For the text-containing cell, return its midpoint in [X, Y] coordinate format. 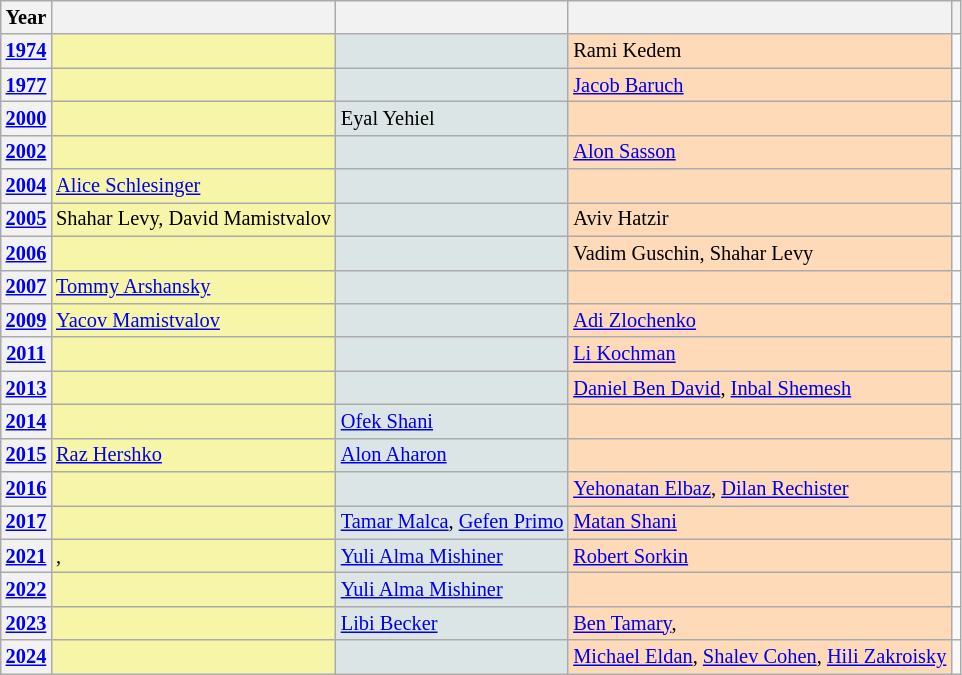
2007 [26, 287]
2016 [26, 489]
Adi Zlochenko [760, 320]
2005 [26, 219]
Li Kochman [760, 354]
Yacov Mamistvalov [194, 320]
Alice Schlesinger [194, 186]
Daniel Ben David, Inbal Shemesh [760, 388]
Robert Sorkin [760, 556]
2002 [26, 152]
Tommy Arshansky [194, 287]
2006 [26, 253]
Shahar Levy, David Mamistvalov [194, 219]
Yehonatan Elbaz, Dilan Rechister [760, 489]
Rami Kedem [760, 51]
2000 [26, 118]
2021 [26, 556]
Ofek Shani [452, 421]
2011 [26, 354]
Alon Aharon [452, 455]
, [194, 556]
Jacob Baruch [760, 85]
2017 [26, 522]
1974 [26, 51]
Tamar Malca, Gefen Primo [452, 522]
2014 [26, 421]
2023 [26, 623]
Ben Tamary, [760, 623]
2004 [26, 186]
Libi Becker [452, 623]
Matan Shani [760, 522]
2013 [26, 388]
Year [26, 17]
Raz Hershko [194, 455]
Eyal Yehiel [452, 118]
2015 [26, 455]
2009 [26, 320]
1977 [26, 85]
Aviv Hatzir [760, 219]
Alon Sasson [760, 152]
2022 [26, 589]
2024 [26, 657]
Vadim Guschin, Shahar Levy [760, 253]
Michael Eldan, Shalev Cohen, Hili Zakroisky [760, 657]
